Find where the given text appears and provide that cell's center as (X, Y) coordinate. 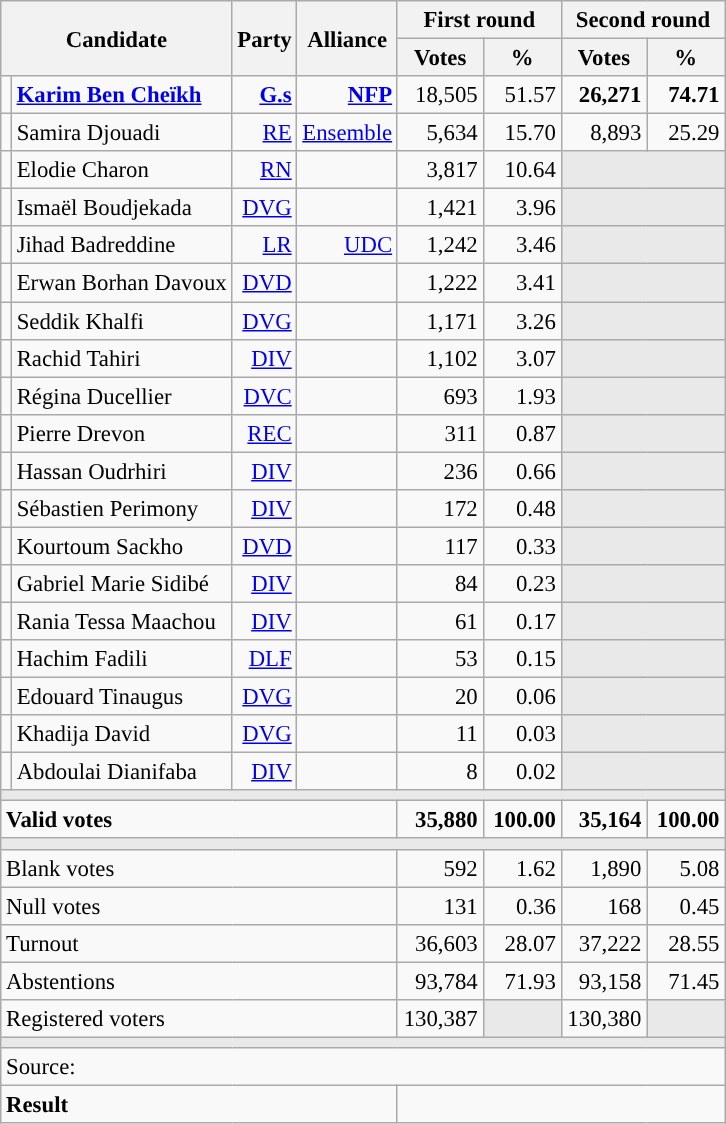
26,271 (604, 95)
RN (264, 170)
Second round (643, 20)
Jihad Badreddine (122, 245)
3.96 (522, 208)
Samira Djouadi (122, 133)
Null votes (200, 906)
35,164 (604, 820)
5,634 (440, 133)
0.45 (686, 906)
35,880 (440, 820)
25.29 (686, 133)
Edouard Tinaugus (122, 697)
61 (440, 621)
RE (264, 133)
1.93 (522, 396)
Ensemble (347, 133)
131 (440, 906)
Turnout (200, 943)
311 (440, 433)
Party (264, 38)
Registered voters (200, 1019)
Kourtoum Sackho (122, 546)
1,421 (440, 208)
Elodie Charon (122, 170)
0.87 (522, 433)
Hassan Oudrhiri (122, 471)
G.s (264, 95)
Source: (363, 1067)
Candidate (116, 38)
Seddik Khalfi (122, 321)
93,158 (604, 981)
28.55 (686, 943)
1,171 (440, 321)
236 (440, 471)
0.23 (522, 584)
Rachid Tahiri (122, 358)
28.07 (522, 943)
Rania Tessa Maachou (122, 621)
DLF (264, 659)
37,222 (604, 943)
15.70 (522, 133)
0.66 (522, 471)
3.46 (522, 245)
Pierre Drevon (122, 433)
1,890 (604, 868)
3.41 (522, 283)
First round (479, 20)
0.15 (522, 659)
18,505 (440, 95)
REC (264, 433)
0.02 (522, 772)
693 (440, 396)
51.57 (522, 95)
Result (200, 1104)
Blank votes (200, 868)
DVC (264, 396)
1,222 (440, 283)
10.64 (522, 170)
93,784 (440, 981)
117 (440, 546)
8,893 (604, 133)
172 (440, 509)
71.45 (686, 981)
130,387 (440, 1019)
5.08 (686, 868)
Gabriel Marie Sidibé (122, 584)
592 (440, 868)
Khadija David (122, 734)
Sébastien Perimony (122, 509)
71.93 (522, 981)
0.17 (522, 621)
Hachim Fadili (122, 659)
53 (440, 659)
LR (264, 245)
Régina Ducellier (122, 396)
UDC (347, 245)
1,242 (440, 245)
Erwan Borhan Davoux (122, 283)
Karim Ben Cheïkh (122, 95)
Valid votes (200, 820)
20 (440, 697)
3,817 (440, 170)
0.33 (522, 546)
8 (440, 772)
0.48 (522, 509)
Alliance (347, 38)
36,603 (440, 943)
0.06 (522, 697)
NFP (347, 95)
168 (604, 906)
Abstentions (200, 981)
0.36 (522, 906)
3.26 (522, 321)
84 (440, 584)
74.71 (686, 95)
130,380 (604, 1019)
0.03 (522, 734)
3.07 (522, 358)
1,102 (440, 358)
1.62 (522, 868)
Ismaël Boudjekada (122, 208)
11 (440, 734)
Abdoulai Dianifaba (122, 772)
